Provide the [x, y] coordinate of the cell's center where the given text is located.  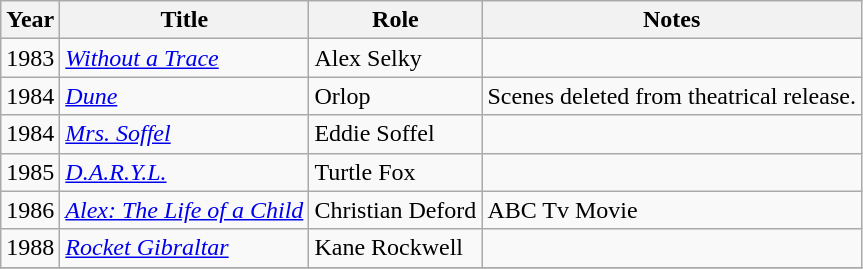
1985 [30, 172]
1983 [30, 58]
Mrs. Soffel [184, 134]
Christian Deford [396, 210]
Year [30, 20]
Without a Trace [184, 58]
Eddie Soffel [396, 134]
1986 [30, 210]
D.A.R.Y.L. [184, 172]
Dune [184, 96]
Alex: The Life of a Child [184, 210]
1988 [30, 248]
Title [184, 20]
Kane Rockwell [396, 248]
Scenes deleted from theatrical release. [672, 96]
Notes [672, 20]
Alex Selky [396, 58]
Rocket Gibraltar [184, 248]
Orlop [396, 96]
ABC Tv Movie [672, 210]
Turtle Fox [396, 172]
Role [396, 20]
